Locate the cell with the specified text and output its (x, y) center coordinate. 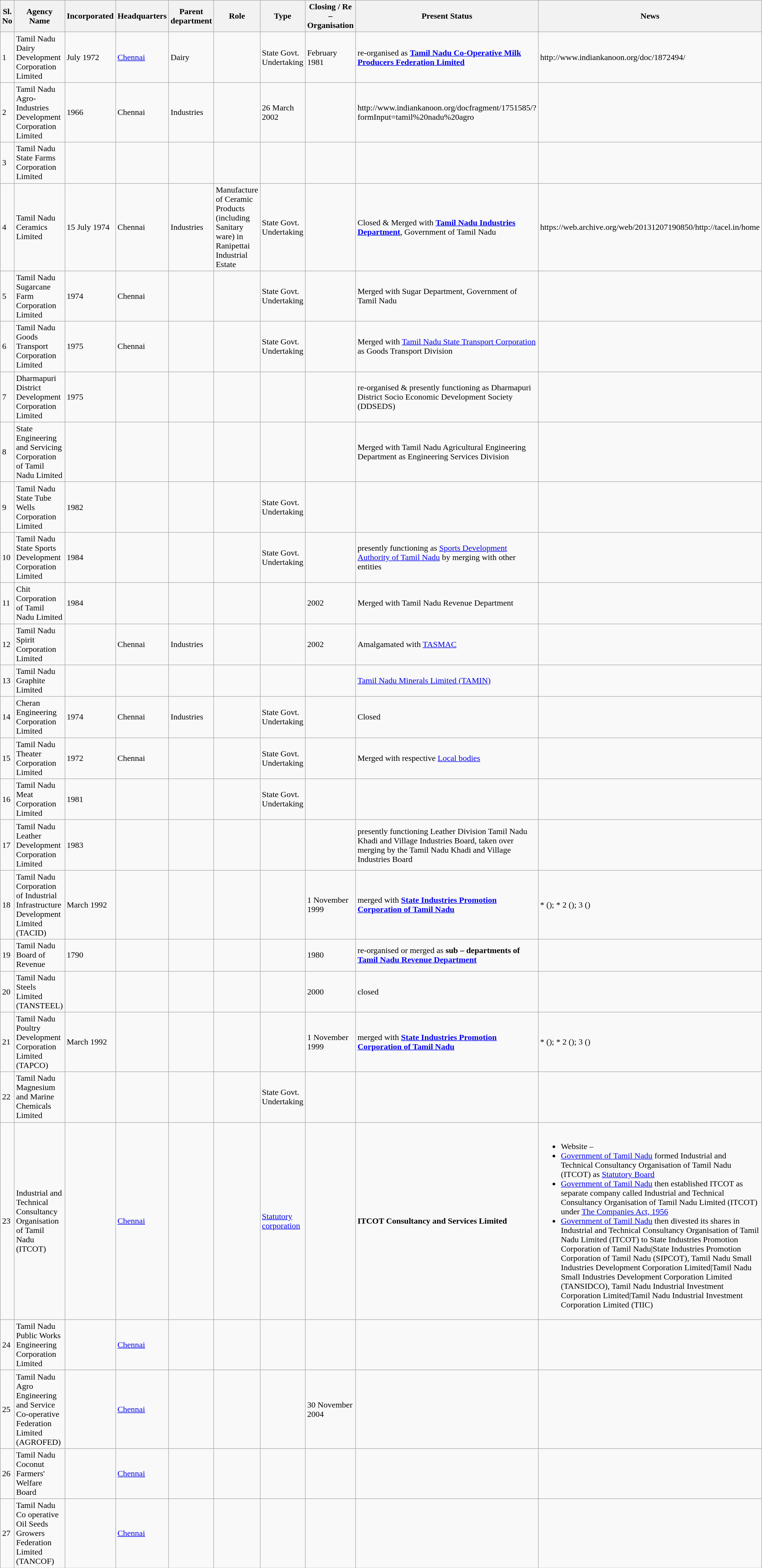
Tamil Nadu Public Works Engineering Corporation Limited (39, 1345)
Type (282, 16)
Parent department (191, 16)
8 (7, 452)
Closed & Merged with Tamil Nadu Industries Department, Government of Tamil Nadu (447, 227)
http://www.indiankanoon.org/doc/1872494/ (650, 57)
20 (7, 992)
25 (7, 1409)
Tamil Nadu State Farms Corporation Limited (39, 163)
Tamil Nadu Poultry Development Corporation Limited (TAPCO) (39, 1042)
Industrial and Technical Consultancy Organisation of Tamil Nadu (ITCOT) (39, 1221)
26 (7, 1473)
3 (7, 163)
Tamil Nadu Ceramics Limited (39, 227)
Dharmapuri District Development Corporation Limited (39, 397)
Tamil Nadu Spirit Corporation Limited (39, 645)
Tamil Nadu Board of Revenue (39, 955)
18 (7, 905)
30 November 2004 (330, 1409)
Sl. No (7, 16)
ITCOT Consultancy and Services Limited (447, 1221)
re-organised as Tamil Nadu Co-Operative Milk Producers Federation Limited (447, 57)
Tamil Nadu Co operative Oil Seeds Growers Federation Limited (TANCOF) (39, 1533)
closed (447, 992)
4 (7, 227)
Tamil Nadu State Tube Wells Corporation Limited (39, 507)
State Engineering and Servicing Corporation of Tamil Nadu Limited (39, 452)
6 (7, 346)
Role (237, 16)
10 (7, 557)
July 1972 (90, 57)
23 (7, 1221)
Tamil Nadu Theater Corporation Limited (39, 758)
Tamil Nadu Agro-Industries Development Corporation Limited (39, 112)
11 (7, 603)
News (650, 16)
Merged with Tamil Nadu Agricultural Engineering Department as Engineering Services Division (447, 452)
Tamil Nadu Minerals Limited (TAMIN) (447, 681)
1790 (90, 955)
Tamil Nadu Steels Limited (TANSTEEL) (39, 992)
Closed (447, 717)
Tamil Nadu Goods Transport Corporation Limited (39, 346)
re-organised or merged as sub – departments of Tamil Nadu Revenue Department (447, 955)
February 1981 (330, 57)
Manufacture of Ceramic Products (including Sanitary ware) in Ranipettai Industrial Estate (237, 227)
http://www.indiankanoon.org/docfragment/1751585/?formInput=tamil%20nadu%20agro (447, 112)
1983 (90, 845)
Tamil Nadu Magnesium and Marine Chemicals Limited (39, 1097)
Tamil Nadu Agro Engineering and Service Co-operative Federation Limited (AGROFED) (39, 1409)
12 (7, 645)
1 (7, 57)
Amalgamated with TASMAC (447, 645)
Agency Name (39, 16)
15 July 1974 (90, 227)
14 (7, 717)
7 (7, 397)
22 (7, 1097)
9 (7, 507)
Tamil Nadu Graphite Limited (39, 681)
13 (7, 681)
Tamil Nadu Leather Development Corporation Limited (39, 845)
re-organised & presently functioning as Dharmapuri District Socio Economic Development Society (DDSEDS) (447, 397)
Tamil Nadu State Sports Development Corporation Limited (39, 557)
Headquarters (142, 16)
Closing / Re – Organisation (330, 16)
https://web.archive.org/web/20131207190850/http://tacel.in/home (650, 227)
Present Status (447, 16)
1972 (90, 758)
24 (7, 1345)
1982 (90, 507)
16 (7, 799)
1981 (90, 799)
Tamil Nadu Coconut Farmers' Welfare Board (39, 1473)
Chit Corporation of Tamil Nadu Limited (39, 603)
27 (7, 1533)
19 (7, 955)
Tamil Nadu Sugarcane Farm Corporation Limited (39, 296)
26 March 2002 (282, 112)
5 (7, 296)
17 (7, 845)
Merged with Tamil Nadu Revenue Department (447, 603)
1966 (90, 112)
2000 (330, 992)
Statutory corporation (282, 1221)
Cheran Engineering Corporation Limited (39, 717)
Tamil Nadu Corporation of Industrial Infrastructure Development Limited (TACID) (39, 905)
Tamil Nadu Dairy Development Corporation Limited (39, 57)
15 (7, 758)
Incorporated (90, 16)
Merged with Tamil Nadu State Transport Corporation as Goods Transport Division (447, 346)
1980 (330, 955)
21 (7, 1042)
Dairy (191, 57)
Tamil Nadu Meat Corporation Limited (39, 799)
Merged with respective Local bodies (447, 758)
Merged with Sugar Department, Government of Tamil Nadu (447, 296)
2 (7, 112)
presently functioning as Sports Development Authority of Tamil Nadu by merging with other entities (447, 557)
